Output the (x, y) coordinate of the center of the cell containing the given text.  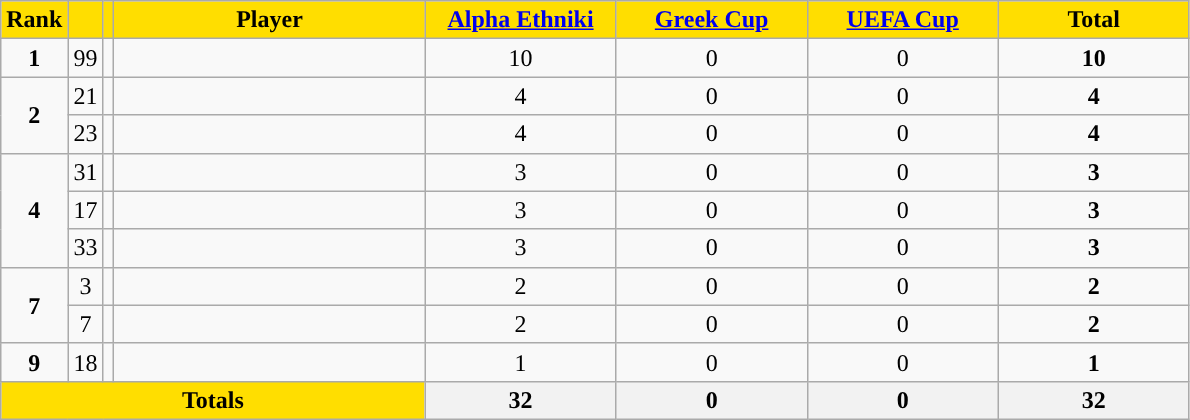
Totals (213, 400)
Alpha Ethniki (520, 20)
Rank (34, 20)
99 (86, 58)
18 (86, 362)
31 (86, 172)
UEFA Cup (902, 20)
21 (86, 96)
33 (86, 248)
Player (270, 20)
23 (86, 134)
Total (1094, 20)
Greek Cup (712, 20)
9 (34, 362)
17 (86, 210)
